Provide the (X, Y) coordinate of the cell's center where the given text is located.  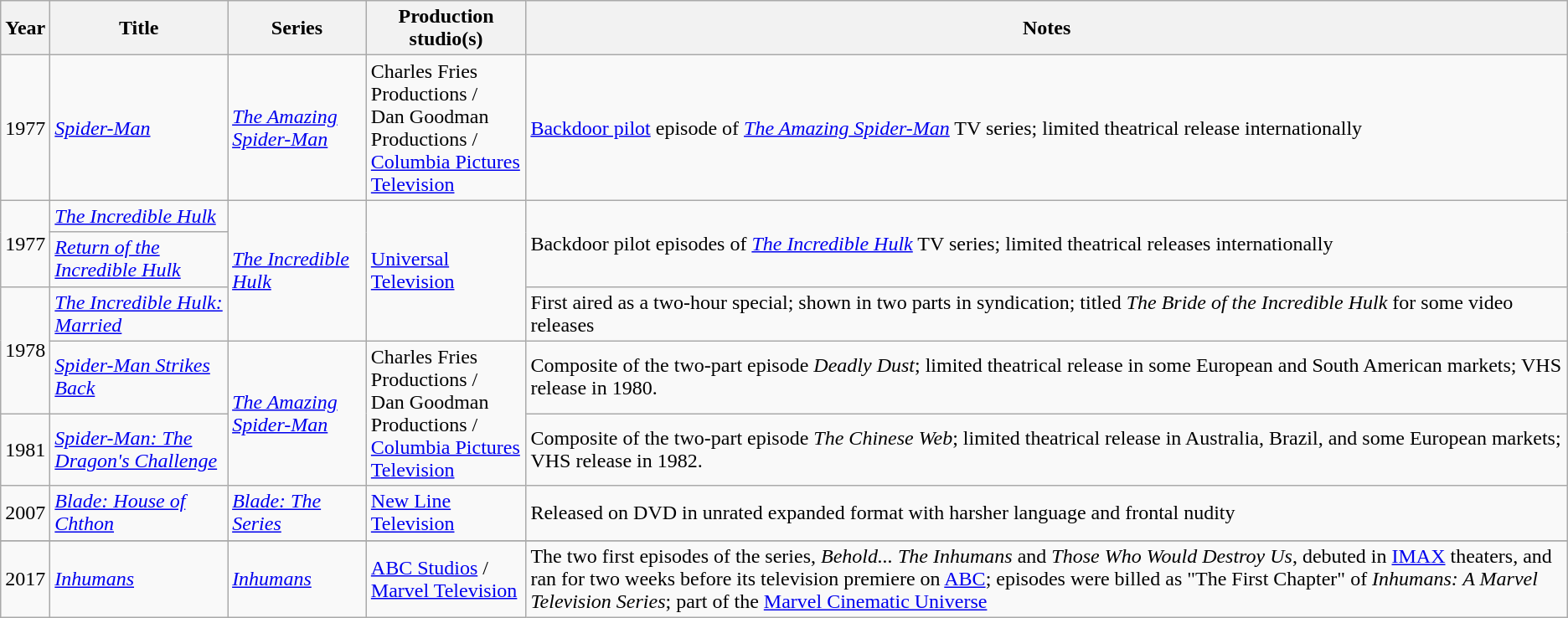
Spider-Man Strikes Back (139, 377)
ABC Studios /Marvel Television (446, 579)
Title (139, 28)
Blade: House of Chthon (139, 512)
2017 (25, 579)
Universal Television (446, 270)
Composite of the two-part episode Deadly Dust; limited theatrical release in some European and South American markets; VHS release in 1980. (1047, 377)
Year (25, 28)
Return of the Incredible Hulk (139, 260)
New Line Television (446, 512)
Spider-Man: The Dragon's Challenge (139, 451)
Spider-Man (139, 127)
Series (297, 28)
Blade: The Series (297, 512)
Released on DVD in unrated expanded format with harsher language and frontal nudity (1047, 512)
1981 (25, 451)
Backdoor pilot episodes of The Incredible Hulk TV series; limited theatrical releases internationally (1047, 243)
Production studio(s) (446, 28)
1978 (25, 350)
First aired as a two-hour special; shown in two parts in syndication; titled The Bride of the Incredible Hulk for some video releases (1047, 313)
Composite of the two-part episode The Chinese Web; limited theatrical release in Australia, Brazil, and some European markets; VHS release in 1982. (1047, 451)
The Incredible Hulk: Married (139, 313)
Notes (1047, 28)
2007 (25, 512)
Backdoor pilot episode of The Amazing Spider-Man TV series; limited theatrical release internationally (1047, 127)
